Scan for the cell matching the given text and deliver its (x, y) coordinate at center. 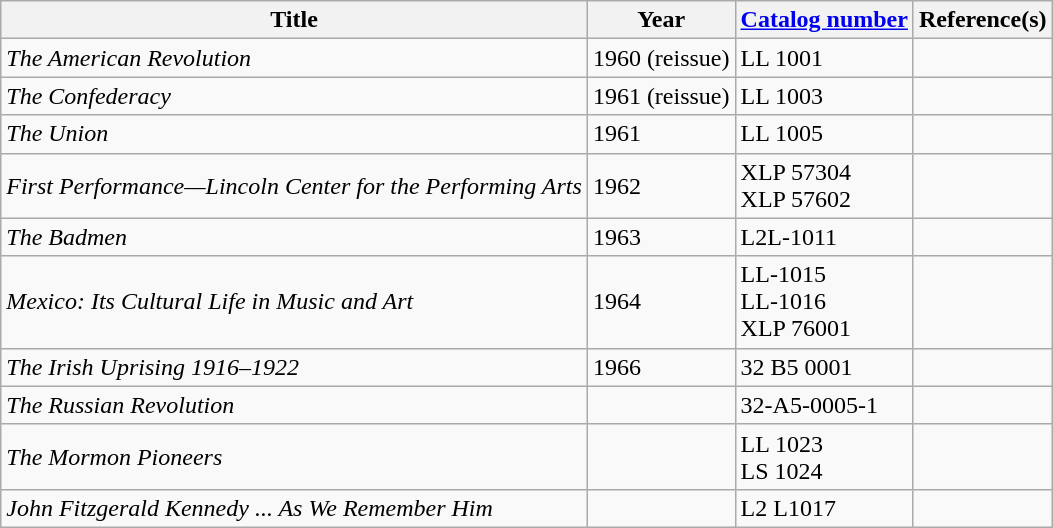
1960 (reissue) (661, 58)
L2 L1017 (824, 508)
The Irish Uprising 1916–1922 (294, 367)
LL-1015LL-1016XLP 76001 (824, 302)
The Confederacy (294, 96)
1963 (661, 237)
L2L-1011 (824, 237)
XLP 57304XLP 57602 (824, 186)
1962 (661, 186)
Title (294, 20)
1961 (reissue) (661, 96)
LL 1001 (824, 58)
The Badmen (294, 237)
The American Revolution (294, 58)
32-A5-0005-1 (824, 405)
Catalog number (824, 20)
Year (661, 20)
LL 1023LS 1024 (824, 456)
1964 (661, 302)
First Performance—Lincoln Center for the Performing Arts (294, 186)
The Union (294, 134)
Mexico: Its Cultural Life in Music and Art (294, 302)
1961 (661, 134)
The Russian Revolution (294, 405)
Reference(s) (982, 20)
32 B5 0001 (824, 367)
1966 (661, 367)
LL 1003 (824, 96)
John Fitzgerald Kennedy ... As We Remember Him (294, 508)
The Mormon Pioneers (294, 456)
LL 1005 (824, 134)
